Determine the [x, y] coordinate at the center of the cell enclosing the given text.  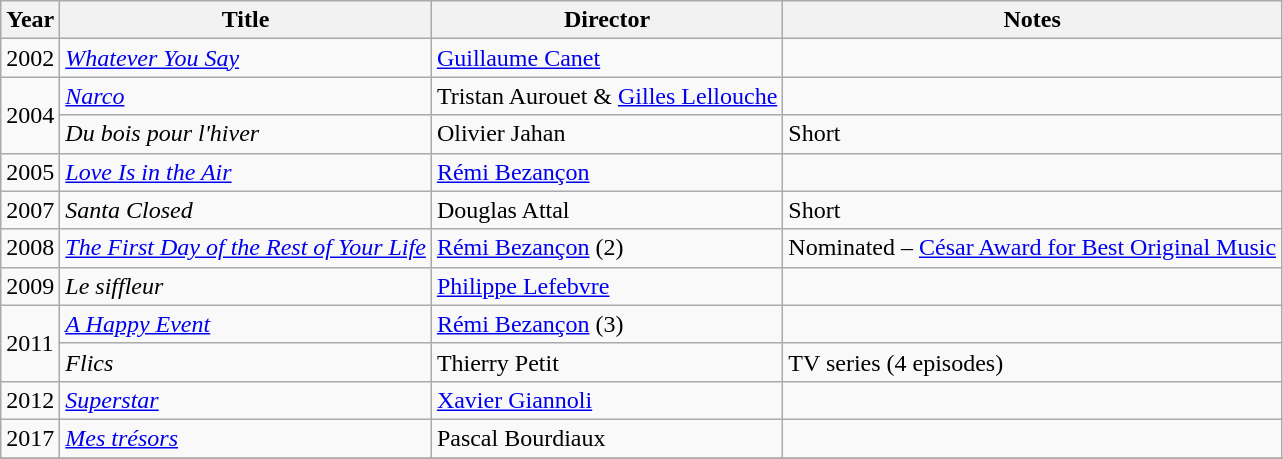
Olivier Jahan [606, 134]
Year [30, 20]
2002 [30, 58]
Pascal Bourdiaux [606, 438]
The First Day of the Rest of Your Life [246, 248]
TV series (4 episodes) [1032, 362]
Whatever You Say [246, 58]
Rémi Bezançon (2) [606, 248]
Love Is in the Air [246, 172]
2008 [30, 248]
Director [606, 20]
Guillaume Canet [606, 58]
2009 [30, 286]
Mes trésors [246, 438]
2012 [30, 400]
2004 [30, 115]
Title [246, 20]
Superstar [246, 400]
Douglas Attal [606, 210]
Xavier Giannoli [606, 400]
Rémi Bezançon [606, 172]
Rémi Bezançon (3) [606, 324]
Tristan Aurouet & Gilles Lellouche [606, 96]
A Happy Event [246, 324]
Du bois pour l'hiver [246, 134]
2007 [30, 210]
Notes [1032, 20]
2011 [30, 343]
Thierry Petit [606, 362]
Narco [246, 96]
Flics [246, 362]
Philippe Lefebvre [606, 286]
Santa Closed [246, 210]
2017 [30, 438]
Nominated – César Award for Best Original Music [1032, 248]
2005 [30, 172]
Le siffleur [246, 286]
